Return (X, Y) of the center of cell containing provided text 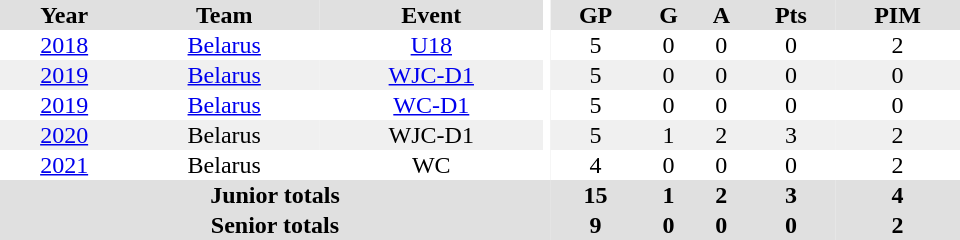
Senior totals (275, 225)
WC-D1 (431, 105)
PIM (898, 15)
WC (431, 165)
9 (596, 225)
Year (64, 15)
GP (596, 15)
2020 (64, 135)
Event (431, 15)
G (668, 15)
Junior totals (275, 195)
2018 (64, 45)
A (722, 15)
Pts (791, 15)
2021 (64, 165)
U18 (431, 45)
Team (224, 15)
15 (596, 195)
